Scan for the cell matching the given text and deliver its [X, Y] coordinate at center. 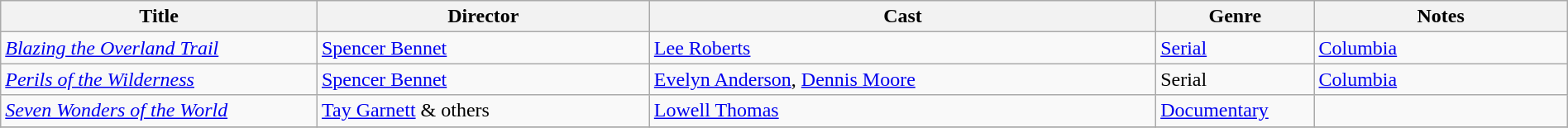
Tay Garnett & others [483, 111]
Evelyn Anderson, Dennis Moore [902, 79]
Perils of the Wilderness [159, 79]
Title [159, 17]
Cast [902, 17]
Seven Wonders of the World [159, 111]
Documentary [1236, 111]
Genre [1236, 17]
Blazing the Overland Trail [159, 48]
Notes [1441, 17]
Lee Roberts [902, 48]
Lowell Thomas [902, 111]
Director [483, 17]
